From the cell containing the given text, extract its center point as (X, Y) coordinate. 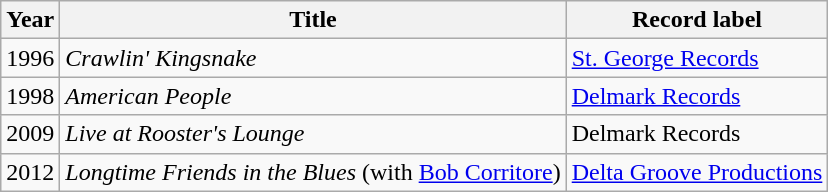
2012 (30, 172)
2009 (30, 134)
Record label (697, 20)
Title (313, 20)
1996 (30, 58)
St. George Records (697, 58)
American People (313, 96)
Longtime Friends in the Blues (with Bob Corritore) (313, 172)
1998 (30, 96)
Delta Groove Productions (697, 172)
Crawlin' Kingsnake (313, 58)
Live at Rooster's Lounge (313, 134)
Year (30, 20)
